Find where the given text appears and provide that cell's center as [x, y] coordinate. 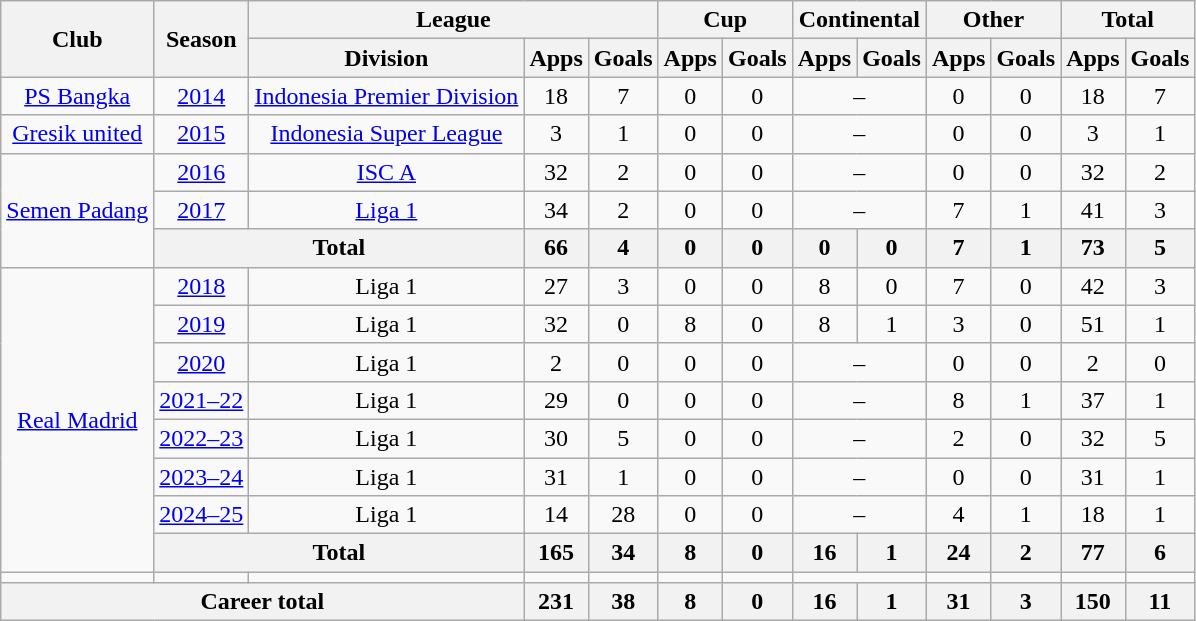
2023–24 [202, 477]
27 [556, 286]
Continental [859, 20]
Indonesia Premier Division [386, 96]
30 [556, 438]
6 [1160, 553]
Cup [725, 20]
Semen Padang [78, 210]
Real Madrid [78, 419]
League [454, 20]
24 [958, 553]
2018 [202, 286]
38 [623, 602]
77 [1093, 553]
73 [1093, 248]
2016 [202, 172]
11 [1160, 602]
37 [1093, 400]
2015 [202, 134]
2019 [202, 324]
28 [623, 515]
Other [993, 20]
Gresik united [78, 134]
2024–25 [202, 515]
231 [556, 602]
Career total [262, 602]
165 [556, 553]
150 [1093, 602]
2021–22 [202, 400]
Club [78, 39]
2022–23 [202, 438]
Indonesia Super League [386, 134]
PS Bangka [78, 96]
Season [202, 39]
2020 [202, 362]
51 [1093, 324]
14 [556, 515]
41 [1093, 210]
29 [556, 400]
Division [386, 58]
42 [1093, 286]
2014 [202, 96]
2017 [202, 210]
66 [556, 248]
ISC A [386, 172]
